Scan for the cell matching the given text and deliver its (X, Y) coordinate at center. 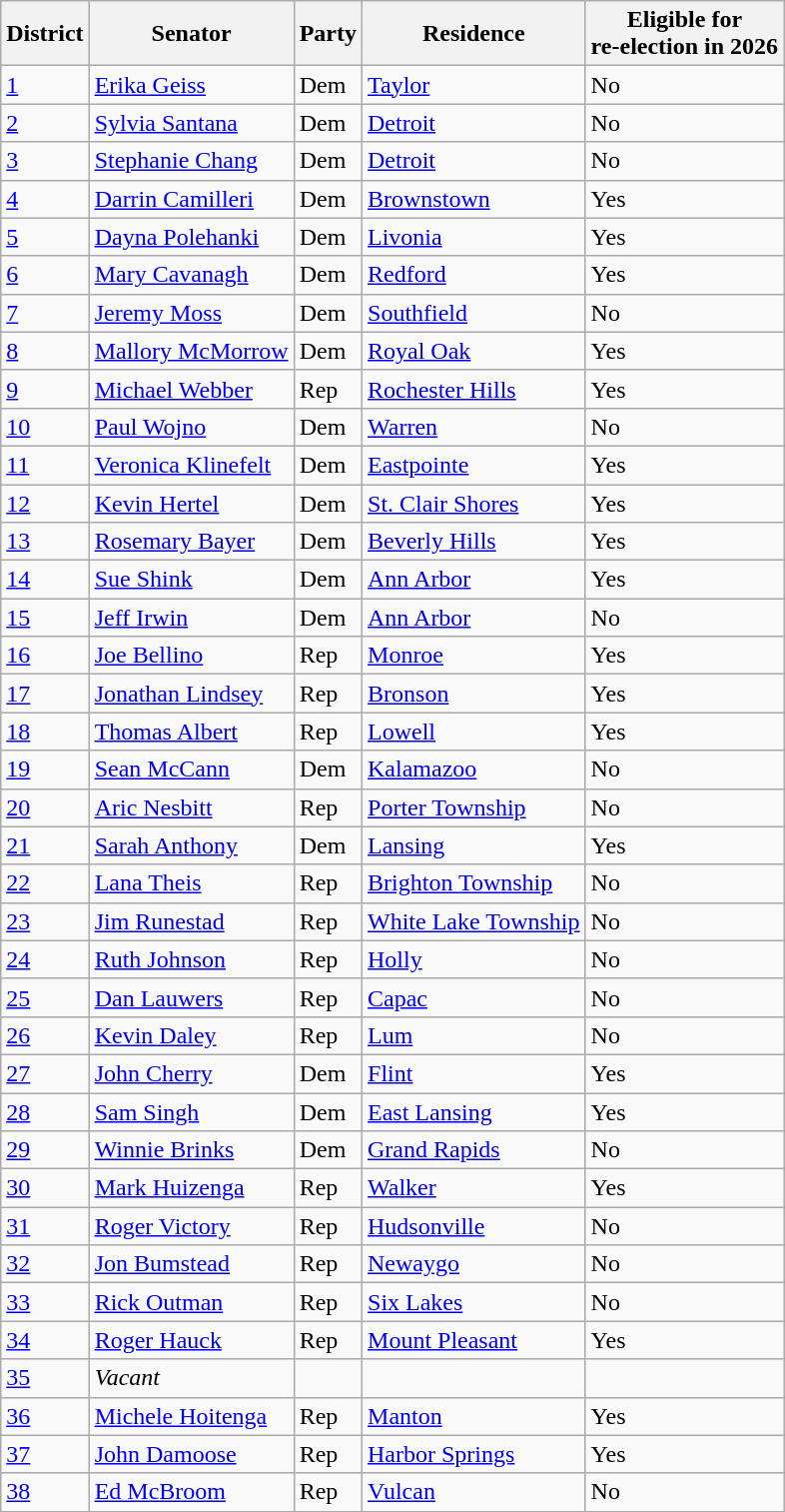
Kevin Hertel (192, 503)
Senator (192, 34)
20 (45, 807)
Party (328, 34)
Erika Geiss (192, 85)
Jeff Irwin (192, 618)
17 (45, 694)
25 (45, 997)
Lum (474, 1035)
Sam Singh (192, 1112)
9 (45, 389)
White Lake Township (474, 921)
Stephanie Chang (192, 161)
Jon Bumstead (192, 1264)
31 (45, 1226)
Redford (474, 275)
Sean McCann (192, 769)
Winnie Brinks (192, 1150)
1 (45, 85)
St. Clair Shores (474, 503)
12 (45, 503)
Dayna Polehanki (192, 237)
29 (45, 1150)
Holly (474, 959)
36 (45, 1416)
John Cherry (192, 1073)
Beverly Hills (474, 542)
Sylvia Santana (192, 123)
35 (45, 1378)
Manton (474, 1416)
Lansing (474, 845)
11 (45, 465)
Joe Bellino (192, 656)
38 (45, 1492)
3 (45, 161)
Mary Cavanagh (192, 275)
14 (45, 580)
Vulcan (474, 1492)
16 (45, 656)
Bronson (474, 694)
37 (45, 1454)
Aric Nesbitt (192, 807)
Mount Pleasant (474, 1340)
Jonathan Lindsey (192, 694)
30 (45, 1188)
Six Lakes (474, 1302)
Mark Huizenga (192, 1188)
Brownstown (474, 199)
East Lansing (474, 1112)
Harbor Springs (474, 1454)
19 (45, 769)
Flint (474, 1073)
23 (45, 921)
Southfield (474, 313)
Eligible forre-election in 2026 (685, 34)
Livonia (474, 237)
Newaygo (474, 1264)
Kalamazoo (474, 769)
Michael Webber (192, 389)
21 (45, 845)
Dan Lauwers (192, 997)
7 (45, 313)
Residence (474, 34)
4 (45, 199)
Rochester Hills (474, 389)
34 (45, 1340)
Taylor (474, 85)
Rosemary Bayer (192, 542)
5 (45, 237)
Porter Township (474, 807)
Kevin Daley (192, 1035)
District (45, 34)
32 (45, 1264)
Warren (474, 427)
18 (45, 732)
Rick Outman (192, 1302)
Lana Theis (192, 883)
Darrin Camilleri (192, 199)
Hudsonville (474, 1226)
Vacant (192, 1378)
Veronica Klinefelt (192, 465)
22 (45, 883)
Sarah Anthony (192, 845)
Paul Wojno (192, 427)
28 (45, 1112)
John Damoose (192, 1454)
Roger Victory (192, 1226)
27 (45, 1073)
Jim Runestad (192, 921)
26 (45, 1035)
Roger Hauck (192, 1340)
Thomas Albert (192, 732)
6 (45, 275)
Monroe (474, 656)
Walker (474, 1188)
2 (45, 123)
15 (45, 618)
Sue Shink (192, 580)
10 (45, 427)
Royal Oak (474, 351)
Lowell (474, 732)
Jeremy Moss (192, 313)
Grand Rapids (474, 1150)
Capac (474, 997)
Mallory McMorrow (192, 351)
Ruth Johnson (192, 959)
33 (45, 1302)
13 (45, 542)
Brighton Township (474, 883)
24 (45, 959)
Michele Hoitenga (192, 1416)
Eastpointe (474, 465)
Ed McBroom (192, 1492)
8 (45, 351)
